Return [x, y] of the center of cell containing provided text 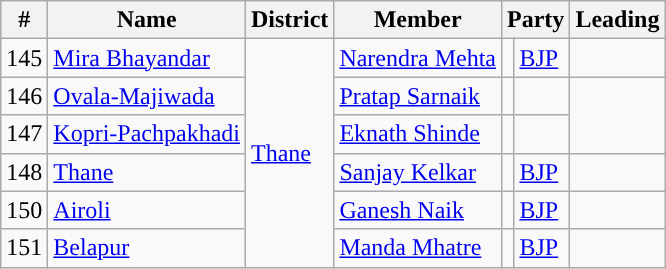
Sanjay Kelkar [418, 172]
146 [24, 96]
Mira Bhayandar [147, 58]
147 [24, 134]
District [289, 20]
Ovala-Majiwada [147, 96]
Name [147, 20]
Manda Mhatre [418, 248]
Member [418, 20]
Pratap Sarnaik [418, 96]
Leading [618, 20]
# [24, 20]
Belapur [147, 248]
145 [24, 58]
Airoli [147, 210]
151 [24, 248]
Eknath Shinde [418, 134]
Narendra Mehta [418, 58]
Kopri-Pachpakhadi [147, 134]
Party [535, 20]
Ganesh Naik [418, 210]
148 [24, 172]
150 [24, 210]
